Find where the given text appears and provide that cell's center as [X, Y] coordinate. 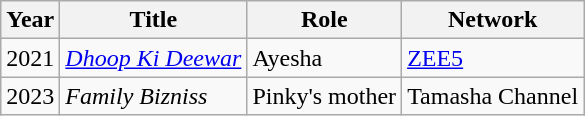
2021 [30, 58]
Pinky's mother [324, 96]
Dhoop Ki Deewar [154, 58]
Year [30, 20]
Ayesha [324, 58]
Family Bizniss [154, 96]
Title [154, 20]
2023 [30, 96]
ZEE5 [493, 58]
Role [324, 20]
Tamasha Channel [493, 96]
Network [493, 20]
